For the text-containing cell, return its midpoint in [x, y] coordinate format. 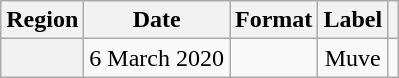
Date [157, 20]
Muve [353, 58]
Region [42, 20]
Format [274, 20]
Label [353, 20]
6 March 2020 [157, 58]
